Scan for the cell matching the given text and deliver its (X, Y) coordinate at center. 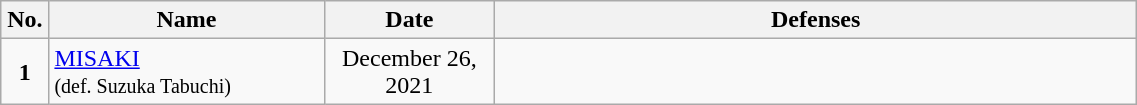
December 26, 2021 (409, 72)
MISAKI (def. Suzuka Tabuchi) (186, 72)
1 (25, 72)
Defenses (816, 20)
Name (186, 20)
No. (25, 20)
Date (409, 20)
